Capture the cell that displays the provided text and extract its (x, y) central coordinate. 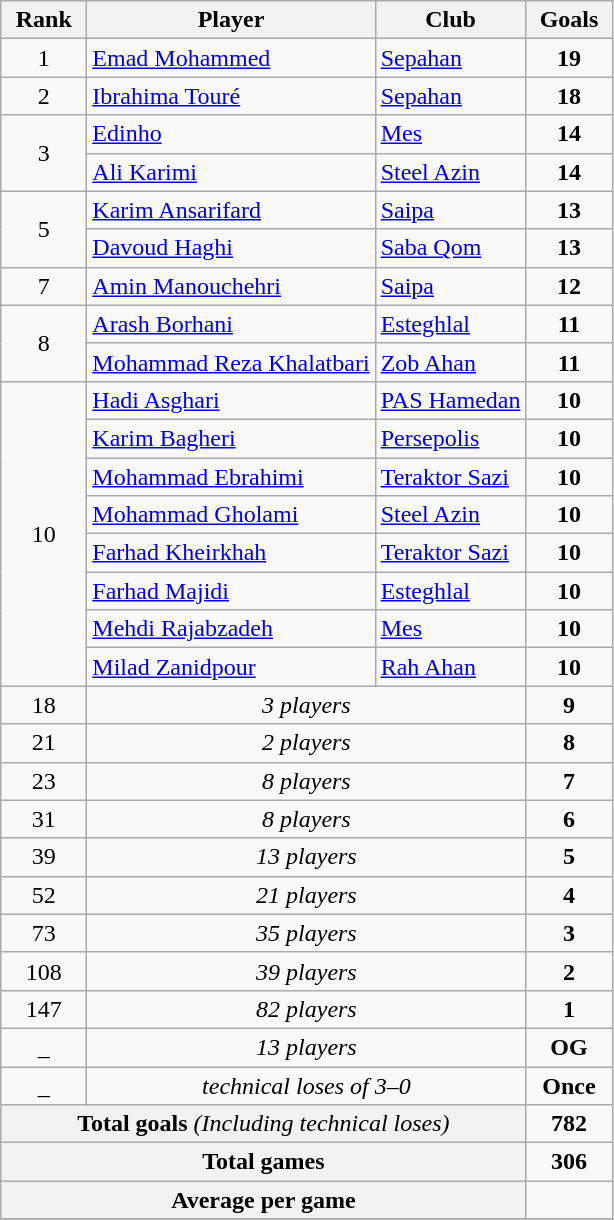
2 players (306, 743)
19 (569, 58)
108 (44, 971)
82 players (306, 1009)
PAS Hamedan (450, 400)
Emad Mohammed (231, 58)
Mohammad Gholami (231, 515)
Persepolis (450, 438)
35 players (306, 933)
Zob Ahan (450, 362)
12 (569, 286)
Hadi Asghari (231, 400)
Once (569, 1085)
Club (450, 20)
Edinho (231, 134)
Mohammad Reza Khalatbari (231, 362)
Arash Borhani (231, 324)
Mohammad Ebrahimi (231, 477)
Rank (44, 20)
4 (569, 895)
Saba Qom (450, 248)
Ibrahima Touré (231, 96)
52 (44, 895)
Davoud Haghi (231, 248)
Milad Zanidpour (231, 667)
technical loses of 3–0 (306, 1085)
Mehdi Rajabzadeh (231, 629)
306 (569, 1162)
Amin Manouchehri (231, 286)
Farhad Majidi (231, 591)
Karim Ansarifard (231, 210)
31 (44, 819)
Total games (264, 1162)
3 players (306, 705)
Rah Ahan (450, 667)
21 players (306, 895)
Average per game (264, 1200)
21 (44, 743)
782 (569, 1124)
Karim Bagheri (231, 438)
39 players (306, 971)
39 (44, 857)
OG (569, 1047)
Player (231, 20)
9 (569, 705)
23 (44, 781)
Ali Karimi (231, 172)
Total goals (Including technical loses) (264, 1124)
6 (569, 819)
Goals (569, 20)
147 (44, 1009)
73 (44, 933)
Farhad Kheirkhah (231, 553)
